From the cell containing the given text, extract its center point as [X, Y] coordinate. 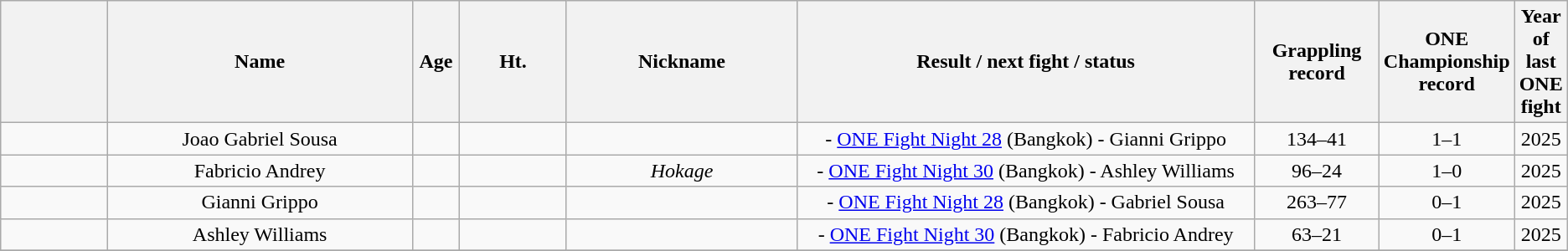
Ht. [513, 62]
ONE Championship record [1447, 62]
Year of last ONE fight [1541, 62]
- ONE Fight Night 30 (Bangkok) - Ashley Williams [1026, 171]
- ONE Fight Night 28 (Bangkok) - Gabriel Sousa [1026, 202]
Grappling record [1317, 62]
Name [260, 62]
Gianni Grippo [260, 202]
Ashley Williams [260, 234]
- ONE Fight Night 28 (Bangkok) - Gianni Grippo [1026, 139]
1–0 [1447, 171]
Age [436, 62]
263–77 [1317, 202]
Nickname [682, 62]
Joao Gabriel Sousa [260, 139]
Hokage [682, 171]
63–21 [1317, 234]
Fabricio Andrey [260, 171]
134–41 [1317, 139]
- ONE Fight Night 30 (Bangkok) - Fabricio Andrey [1026, 234]
96–24 [1317, 171]
Result / next fight / status [1026, 62]
1–1 [1447, 139]
